Scan for the cell matching the given text and deliver its [X, Y] coordinate at center. 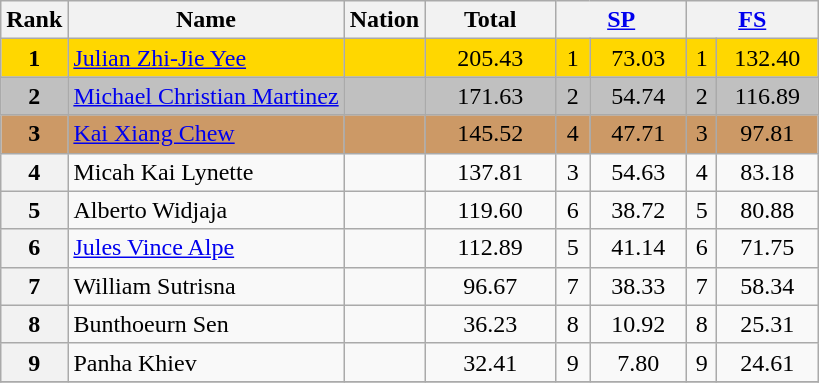
36.23 [490, 324]
Jules Vince Alpe [206, 248]
137.81 [490, 172]
Alberto Widjaja [206, 210]
38.33 [638, 286]
Julian Zhi-Jie Yee [206, 58]
58.34 [768, 286]
William Sutrisna [206, 286]
FS [752, 20]
25.31 [768, 324]
71.75 [768, 248]
7.80 [638, 362]
171.63 [490, 96]
10.92 [638, 324]
54.63 [638, 172]
SP [622, 20]
97.81 [768, 134]
Total [490, 20]
38.72 [638, 210]
112.89 [490, 248]
Rank [34, 20]
24.61 [768, 362]
132.40 [768, 58]
Name [206, 20]
Micah Kai Lynette [206, 172]
47.71 [638, 134]
Bunthoeurn Sen [206, 324]
32.41 [490, 362]
205.43 [490, 58]
116.89 [768, 96]
73.03 [638, 58]
Michael Christian Martinez [206, 96]
Nation [384, 20]
145.52 [490, 134]
Panha Khiev [206, 362]
83.18 [768, 172]
96.67 [490, 286]
41.14 [638, 248]
119.60 [490, 210]
80.88 [768, 210]
54.74 [638, 96]
Kai Xiang Chew [206, 134]
